Provide the (X, Y) coordinate of the cell's center where the given text is located.  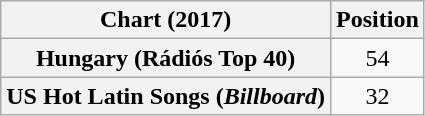
Hungary (Rádiós Top 40) (166, 58)
Chart (2017) (166, 20)
US Hot Latin Songs (Billboard) (166, 96)
32 (378, 96)
54 (378, 58)
Position (378, 20)
